Pinpoint the cell where the given text exists, returning its (X, Y) midpoint coordinate. 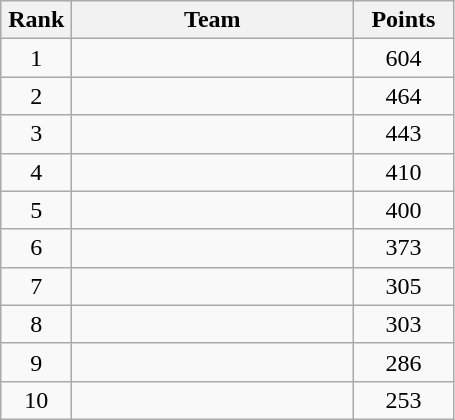
305 (404, 286)
Points (404, 20)
410 (404, 172)
10 (36, 400)
7 (36, 286)
443 (404, 134)
5 (36, 210)
3 (36, 134)
286 (404, 362)
604 (404, 58)
Team (212, 20)
400 (404, 210)
2 (36, 96)
303 (404, 324)
9 (36, 362)
253 (404, 400)
6 (36, 248)
1 (36, 58)
Rank (36, 20)
4 (36, 172)
8 (36, 324)
464 (404, 96)
373 (404, 248)
